Capture the cell that displays the provided text and extract its [X, Y] central coordinate. 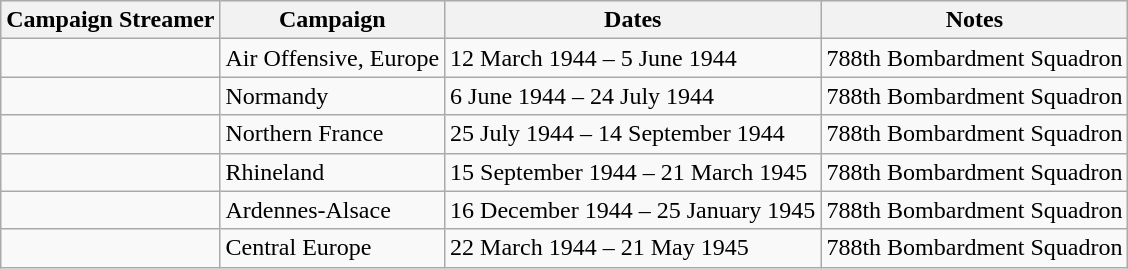
Northern France [332, 134]
Campaign Streamer [110, 20]
25 July 1944 – 14 September 1944 [633, 134]
15 September 1944 – 21 March 1945 [633, 172]
Campaign [332, 20]
Normandy [332, 96]
22 March 1944 – 21 May 1945 [633, 248]
Rhineland [332, 172]
Ardennes-Alsace [332, 210]
6 June 1944 – 24 July 1944 [633, 96]
12 March 1944 – 5 June 1944 [633, 58]
Notes [974, 20]
Dates [633, 20]
Air Offensive, Europe [332, 58]
16 December 1944 – 25 January 1945 [633, 210]
Central Europe [332, 248]
